Output the (x, y) coordinate of the center of the cell containing the given text.  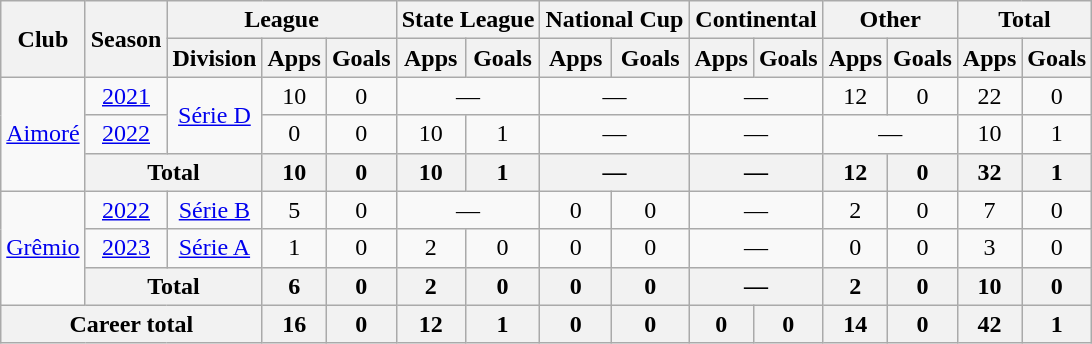
32 (989, 172)
Série B (214, 210)
3 (989, 248)
42 (989, 324)
Club (43, 39)
5 (294, 210)
League (282, 20)
Division (214, 58)
7 (989, 210)
Série A (214, 248)
16 (294, 324)
2023 (126, 248)
Série D (214, 115)
14 (855, 324)
Career total (132, 324)
National Cup (614, 20)
Aimoré (43, 134)
22 (989, 96)
Other (890, 20)
Grêmio (43, 248)
Season (126, 39)
State League (468, 20)
Continental (756, 20)
2021 (126, 96)
6 (294, 286)
